Determine the (x, y) coordinate at the center of the cell enclosing the given text.  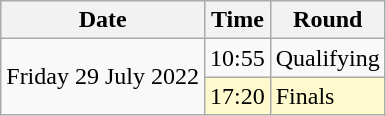
Qualifying (328, 58)
Date (103, 20)
Friday 29 July 2022 (103, 77)
10:55 (237, 58)
Finals (328, 96)
Time (237, 20)
Round (328, 20)
17:20 (237, 96)
